Scan for the cell matching the given text and deliver its (x, y) coordinate at center. 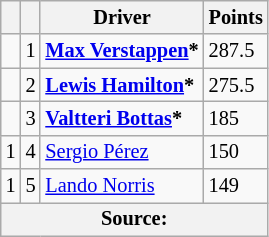
149 (236, 186)
Points (236, 17)
150 (236, 152)
275.5 (236, 85)
Sergio Pérez (122, 152)
Lando Norris (122, 186)
4 (31, 152)
Lewis Hamilton* (122, 85)
287.5 (236, 51)
Valtteri Bottas* (122, 118)
Source: (134, 219)
5 (31, 186)
3 (31, 118)
Driver (122, 17)
Max Verstappen* (122, 51)
2 (31, 85)
185 (236, 118)
